Return the [X, Y] coordinate for the center point of the cell that contains the specified text.  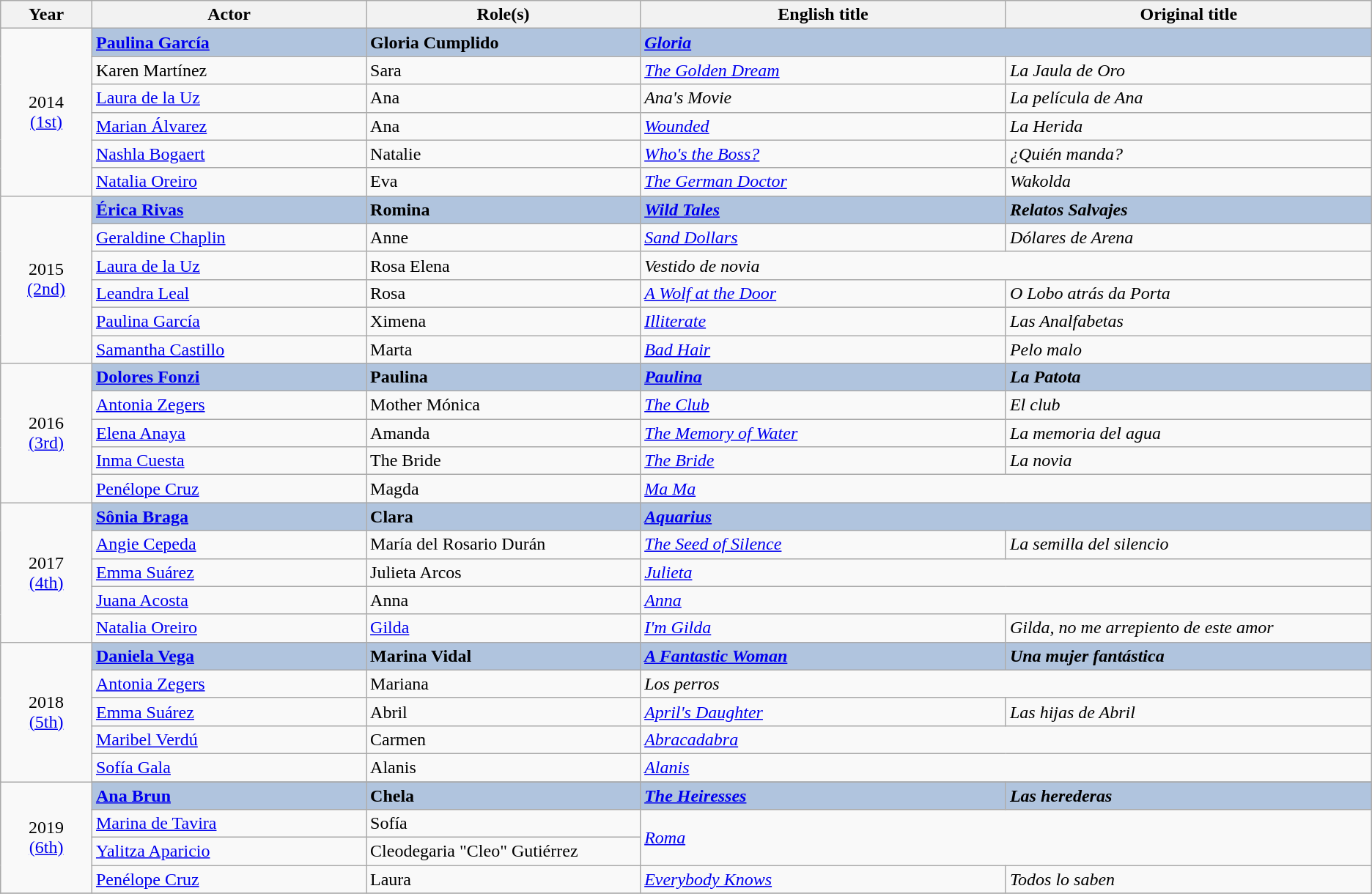
Cleodegaria "Cleo" Gutiérrez [504, 851]
Mariana [504, 684]
Una mujer fantástica [1189, 656]
Eva [504, 182]
The Memory of Water [824, 433]
Wounded [824, 126]
Relatos Salvajes [1189, 210]
April's Daughter [824, 712]
Todos lo saben [1189, 879]
La memoria del agua [1189, 433]
Chela [504, 795]
Las Analfabetas [1189, 321]
Actor [229, 15]
¿Quién manda? [1189, 154]
La Patota [1189, 377]
Yalitza Aparicio [229, 851]
Sand Dollars [824, 237]
Dólares de Arena [1189, 237]
Sara [504, 70]
2019(6th) [47, 837]
Sofía [504, 824]
Who's the Boss? [824, 154]
Marina Vidal [504, 656]
La Herida [1189, 126]
2018(5th) [47, 712]
Marina de Tavira [229, 824]
Elena Anaya [229, 433]
Romina [504, 210]
Vestido de novia [1006, 265]
Juana Acosta [229, 600]
Carmen [504, 739]
Ana Brun [229, 795]
Sônia Braga [229, 517]
Las hijas de Abril [1189, 712]
Gilda [504, 628]
The German Doctor [824, 182]
Wild Tales [824, 210]
Marta [504, 350]
Laura [504, 879]
A Fantastic Woman [824, 656]
Aquarius [1006, 517]
Maribel Verdú [229, 739]
Geraldine Chaplin [229, 237]
Samantha Castillo [229, 350]
Abril [504, 712]
Gloria Cumplido [504, 43]
Julieta Arcos [504, 572]
Abracadabra [1006, 739]
Érica Rivas [229, 210]
2016(3rd) [47, 433]
Amanda [504, 433]
Rosa Elena [504, 265]
Los perros [1006, 684]
Bad Hair [824, 350]
Nashla Bogaert [229, 154]
O Lobo atrás da Porta [1189, 293]
The Heiresses [824, 795]
Anne [504, 237]
2015(2nd) [47, 279]
Role(s) [504, 15]
Julieta [1006, 572]
2014(1st) [47, 112]
Clara [504, 517]
Natalie [504, 154]
Inma Cuesta [229, 461]
Ana's Movie [824, 98]
Original title [1189, 15]
Gloria [1006, 43]
La semilla del silencio [1189, 544]
La película de Ana [1189, 98]
English title [824, 15]
Sofía Gala [229, 767]
Pelo malo [1189, 350]
El club [1189, 405]
Las herederas [1189, 795]
A Wolf at the Door [824, 293]
The Golden Dream [824, 70]
Everybody Knows [824, 879]
Magda [504, 489]
Rosa [504, 293]
Illiterate [824, 321]
Marian Álvarez [229, 126]
Ximena [504, 321]
Wakolda [1189, 182]
Angie Cepeda [229, 544]
Daniela Vega [229, 656]
Leandra Leal [229, 293]
I'm Gilda [824, 628]
Karen Martínez [229, 70]
La novia [1189, 461]
Gilda, no me arrepiento de este amor [1189, 628]
La Jaula de Oro [1189, 70]
The Seed of Silence [824, 544]
Year [47, 15]
Mother Mónica [504, 405]
The Club [824, 405]
Dolores Fonzi [229, 377]
Roma [1006, 838]
2017(4th) [47, 572]
María del Rosario Durán [504, 544]
Ma Ma [1006, 489]
